From the cell containing the given text, extract its center point as [x, y] coordinate. 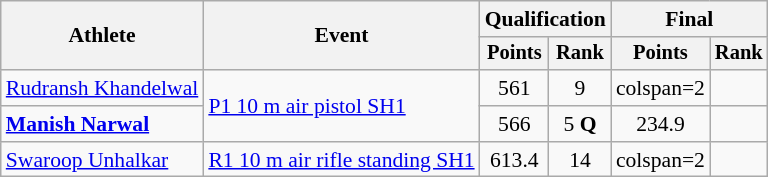
Qualification [546, 19]
9 [580, 88]
P1 10 m air pistol SH1 [341, 106]
Manish Narwal [102, 124]
Event [341, 36]
colspan=2 [660, 88]
Rudransh Khandelwal [102, 88]
234.9 [660, 124]
561 [514, 88]
Final [690, 19]
566 [514, 124]
Athlete [102, 36]
5 Q [580, 124]
